Output the (X, Y) coordinate of the center of the cell containing the given text.  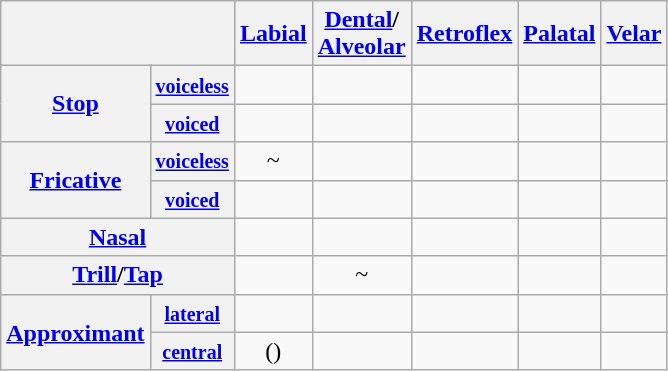
Retroflex (464, 34)
Stop (76, 104)
Nasal (118, 237)
() (273, 351)
Velar (634, 34)
Dental/Alveolar (362, 34)
lateral (192, 313)
Approximant (76, 332)
Trill/Tap (118, 275)
Fricative (76, 180)
Palatal (560, 34)
central (192, 351)
Labial (273, 34)
